Return the [X, Y] coordinate for the center point of the cell that contains the specified text.  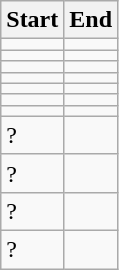
End [91, 20]
Start [32, 20]
